Locate the cell with the specified text and output its [X, Y] center coordinate. 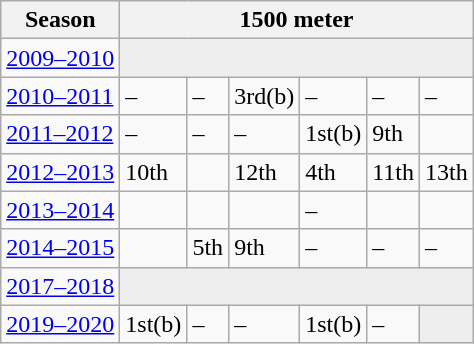
2013–2014 [60, 210]
5th [208, 248]
1500 meter [296, 20]
4th [334, 172]
Season [60, 20]
2019–2020 [60, 324]
2010–2011 [60, 96]
13th [447, 172]
2012–2013 [60, 172]
11th [394, 172]
3rd(b) [264, 96]
10th [154, 172]
2009–2010 [60, 58]
2014–2015 [60, 248]
12th [264, 172]
2011–2012 [60, 134]
2017–2018 [60, 286]
